Scan for the cell matching the given text and deliver its [x, y] coordinate at center. 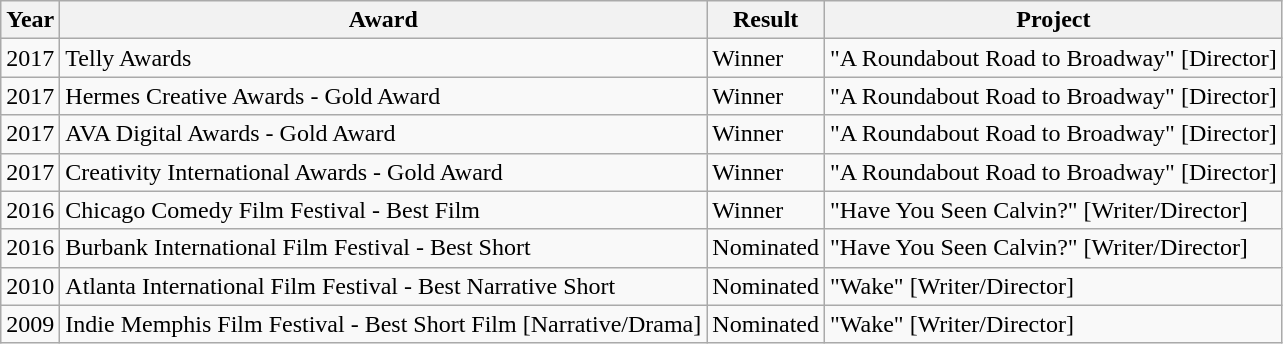
Burbank International Film Festival - Best Short [384, 248]
Atlanta International Film Festival - Best Narrative Short [384, 286]
Project [1053, 20]
Telly Awards [384, 58]
Chicago Comedy Film Festival - Best Film [384, 210]
Result [766, 20]
2009 [30, 324]
Indie Memphis Film Festival - Best Short Film [Narrative/Drama] [384, 324]
Hermes Creative Awards - Gold Award [384, 96]
2010 [30, 286]
Creativity International Awards - Gold Award [384, 172]
Award [384, 20]
AVA Digital Awards - Gold Award [384, 134]
Year [30, 20]
